Pinpoint the cell where the given text exists, returning its (x, y) midpoint coordinate. 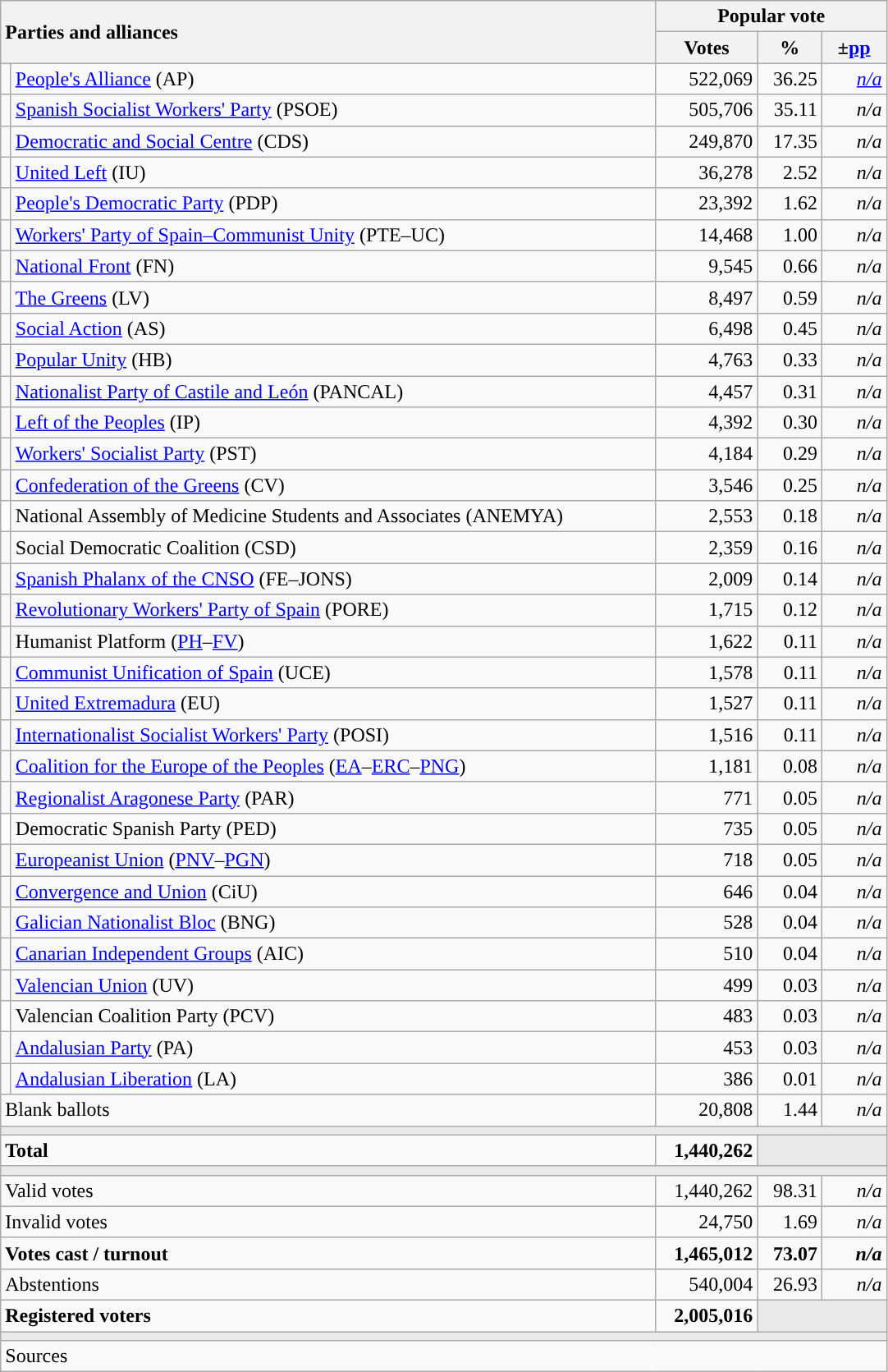
540,004 (707, 1284)
Andalusian Party (PA) (333, 1048)
528 (707, 923)
0.29 (790, 454)
1,578 (707, 672)
Abstentions (328, 1284)
Galician Nationalist Bloc (BNG) (333, 923)
0.45 (790, 328)
4,184 (707, 454)
6,498 (707, 328)
0.31 (790, 392)
386 (707, 1079)
646 (707, 891)
People's Democratic Party (PDP) (333, 204)
0.59 (790, 297)
35.11 (790, 110)
±pp (854, 48)
2,553 (707, 516)
Confederation of the Greens (CV) (333, 485)
Nationalist Party of Castile and León (PANCAL) (333, 392)
People's Alliance (AP) (333, 79)
4,392 (707, 423)
2,009 (707, 579)
Europeanist Union (PNV–PGN) (333, 860)
Spanish Phalanx of the CNSO (FE–JONS) (333, 579)
National Front (FN) (333, 266)
8,497 (707, 297)
0.12 (790, 610)
36.25 (790, 79)
Valencian Union (UV) (333, 985)
1.44 (790, 1110)
3,546 (707, 485)
Votes (707, 48)
510 (707, 954)
0.18 (790, 516)
Democratic Spanish Party (PED) (333, 828)
United Extremadura (EU) (333, 704)
453 (707, 1048)
Total (328, 1150)
0.08 (790, 766)
0.14 (790, 579)
Registered voters (328, 1315)
Popular Unity (HB) (333, 360)
4,457 (707, 392)
23,392 (707, 204)
0.01 (790, 1079)
20,808 (707, 1110)
483 (707, 1016)
Blank ballots (328, 1110)
505,706 (707, 110)
Votes cast / turnout (328, 1253)
36,278 (707, 172)
Popular vote (771, 16)
1,465,012 (707, 1253)
Regionalist Aragonese Party (PAR) (333, 797)
Spanish Socialist Workers' Party (PSOE) (333, 110)
1,622 (707, 641)
1.62 (790, 204)
4,763 (707, 360)
Invalid votes (328, 1222)
Democratic and Social Centre (CDS) (333, 141)
98.31 (790, 1191)
718 (707, 860)
26.93 (790, 1284)
2.52 (790, 172)
Andalusian Liberation (LA) (333, 1079)
Humanist Platform (PH–FV) (333, 641)
0.25 (790, 485)
0.66 (790, 266)
The Greens (LV) (333, 297)
Social Democratic Coalition (CSD) (333, 548)
249,870 (707, 141)
1,516 (707, 735)
2,359 (707, 548)
17.35 (790, 141)
1.69 (790, 1222)
0.30 (790, 423)
14,468 (707, 235)
Internationalist Socialist Workers' Party (POSI) (333, 735)
73.07 (790, 1253)
Social Action (AS) (333, 328)
Parties and alliances (328, 32)
0.33 (790, 360)
1.00 (790, 235)
Communist Unification of Spain (UCE) (333, 672)
499 (707, 985)
2,005,016 (707, 1315)
771 (707, 797)
1,181 (707, 766)
Workers' Socialist Party (PST) (333, 454)
735 (707, 828)
% (790, 48)
0.16 (790, 548)
Valid votes (328, 1191)
1,527 (707, 704)
Sources (443, 1356)
Revolutionary Workers' Party of Spain (PORE) (333, 610)
9,545 (707, 266)
National Assembly of Medicine Students and Associates (ANEMYA) (333, 516)
522,069 (707, 79)
Convergence and Union (CiU) (333, 891)
Coalition for the Europe of the Peoples (EA–ERC–PNG) (333, 766)
Valencian Coalition Party (PCV) (333, 1016)
Left of the Peoples (IP) (333, 423)
1,715 (707, 610)
24,750 (707, 1222)
Workers' Party of Spain–Communist Unity (PTE–UC) (333, 235)
United Left (IU) (333, 172)
Canarian Independent Groups (AIC) (333, 954)
